Search for the cell housing the specified text and yield its (x, y) center coordinate. 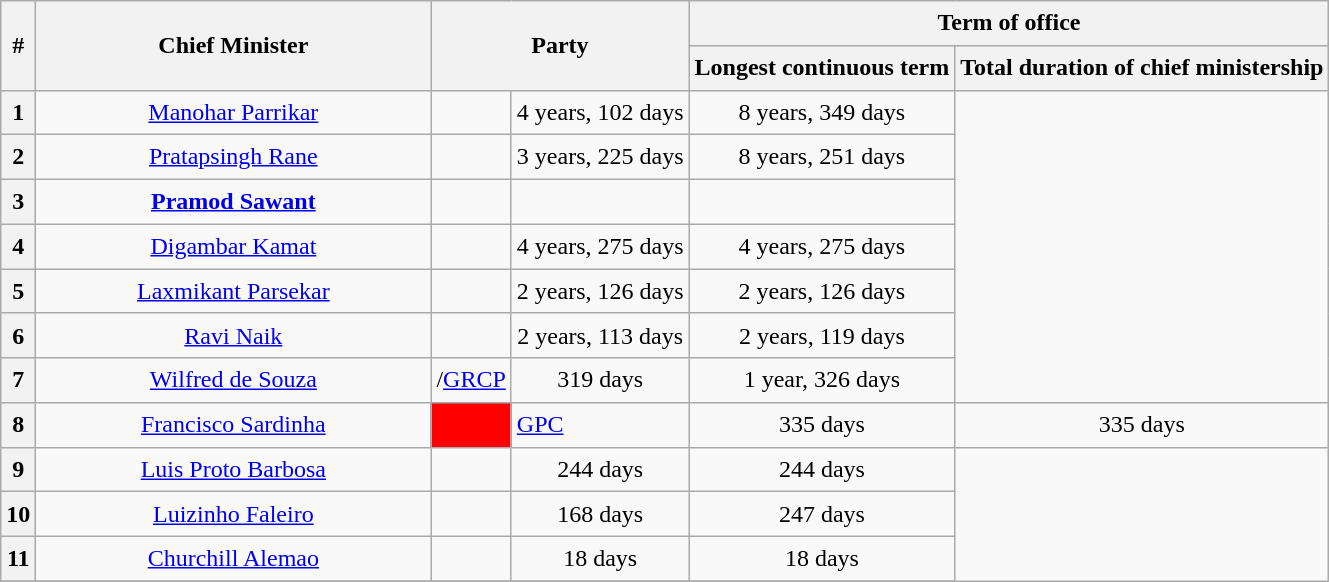
Luis Proto Barbosa (234, 470)
Wilfred de Souza (234, 380)
Pramod Sawant (234, 202)
168 days (600, 514)
2 (18, 158)
Chief Minister (234, 46)
Party (560, 46)
4 (18, 246)
4 years, 102 days (600, 112)
2 years, 119 days (822, 336)
Ravi Naik (234, 336)
GPC (600, 426)
319 days (600, 380)
/GRCP (471, 380)
8 years, 251 days (822, 158)
2 years, 113 days (600, 336)
1 (18, 112)
1 year, 326 days (822, 380)
Total duration of chief ministership (1142, 68)
# (18, 46)
Pratapsingh Rane (234, 158)
Churchill Alemao (234, 560)
10 (18, 514)
247 days (822, 514)
Longest continuous term (822, 68)
9 (18, 470)
7 (18, 380)
5 (18, 292)
3 (18, 202)
11 (18, 560)
Manohar Parrikar (234, 112)
8 (18, 426)
Laxmikant Parsekar (234, 292)
Francisco Sardinha (234, 426)
6 (18, 336)
8 years, 349 days (822, 112)
Digambar Kamat (234, 246)
Term of office (1009, 24)
3 years, 225 days (600, 158)
Luizinho Faleiro (234, 514)
